Provide the (x, y) coordinate of the cell's center where the given text is located.  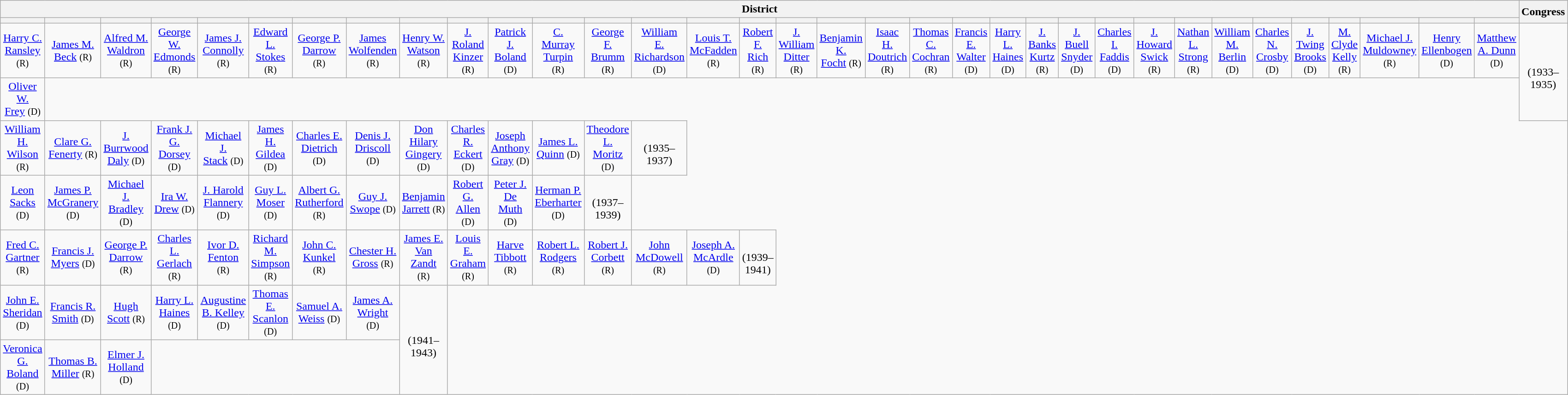
George F.Brumm (R) (608, 51)
JohnMcDowell (R) (659, 257)
C.MurrayTurpin(R) (558, 51)
J. BanksKurtz (R) (1043, 51)
J. HaroldFlannery(D) (223, 203)
Peter J.De Muth (D) (510, 203)
Robert G.Allen (D) (468, 203)
Louis T.McFadden(R) (713, 51)
RichardM.Simpson(R) (270, 257)
James M.Beck (R) (73, 51)
Charles L.Gerlach (R) (174, 257)
DonHilaryGingery(D) (423, 147)
Congress (1544, 12)
HenryEllenbogen(D) (1447, 51)
Michael J.Muldowney(R) (1389, 51)
Chester H.Gross (R) (373, 257)
Alfred M.Waldron(R) (126, 51)
CharlesI.Faddis(D) (1115, 51)
William H.Wilson (R) (23, 147)
(1939–1941) (757, 257)
BenjaminK.Focht (R) (841, 51)
Francis J.Myers (D) (73, 257)
(1933–1935) (1544, 72)
Ira W.Drew (D) (174, 203)
Harry C.Ransley(R) (23, 51)
LeonSacks(D) (23, 203)
J.BuellSnyder(D) (1077, 51)
George W.Edmonds(R) (174, 51)
James L.Quinn (D) (558, 147)
Herman P.Eberharter(D) (558, 203)
HarveTibbott(R) (510, 257)
J. HowardSwick (R) (1154, 51)
Theodore L.Moritz (D) (608, 147)
CharlesN.Crosby(D) (1272, 51)
Albert G.Rutherford(R) (319, 203)
AugustineB. Kelley(D) (223, 312)
James A.Wright(D) (373, 312)
Frank J. G.Dorsey (D) (174, 147)
IsaacH.Doutrich(R) (887, 51)
(1937–1939) (608, 203)
Charles E.Dietrich (D) (319, 147)
Guy J.Swope (D) (373, 203)
Veronica G.Boland (D) (23, 367)
J.BurrwoodDaly (D) (126, 147)
William M.Berlin (D) (1233, 51)
J.RolandKinzer(R) (468, 51)
Thomas B.Miller (R) (73, 367)
(1941–1943) (423, 340)
Charles R.Eckert (D) (468, 147)
(1935–1937) (659, 147)
BenjaminJarrett (R) (423, 203)
Clare G.Fenerty (R) (73, 147)
Ivor D.Fenton(R) (223, 257)
Fred C.Gartner (R) (23, 257)
Michael J.Stack (D) (223, 147)
John E.Sheridan(D) (23, 312)
Guy L.Moser (D) (270, 203)
Francis R.Smith (D) (73, 312)
Louis E.Graham(R) (468, 257)
JosephAnthonyGray (D) (510, 147)
JamesWolfenden(R) (373, 51)
Joseph A.McArdle(D) (713, 257)
James J.Connolly(R) (223, 51)
James E.Van Zandt(R) (423, 257)
PatrickJ.Boland(D) (510, 51)
HughScott (R) (126, 312)
Elmer J.Holland (D) (126, 367)
District (760, 9)
Oliver W.Frey (D) (23, 99)
Thomas C.Cochran(R) (931, 51)
Michael J.Bradley(D) (126, 203)
J.WilliamDitter(R) (796, 51)
James H.Gildea (D) (270, 147)
Robert L.Rodgers(R) (558, 257)
Nathan L.Strong (R) (1193, 51)
James P.McGranery(D) (73, 203)
Robert J.Corbett (R) (608, 257)
MatthewA. Dunn(D) (1496, 51)
John C.Kunkel(R) (319, 257)
M. ClydeKelly (R) (1344, 51)
Henry W.Watson (R) (423, 51)
RobertF.Rich(R) (757, 51)
Denis J.Driscoll (D) (373, 147)
Edward L.Stokes (R) (270, 51)
FrancisE.Walter(D) (971, 51)
Samuel A.Weiss (D) (319, 312)
J. TwingBrooks (D) (1310, 51)
WilliamE.Richardson(D) (659, 51)
Thomas E.Scanlon (D) (270, 312)
